For the text-containing cell, return its midpoint in [X, Y] coordinate format. 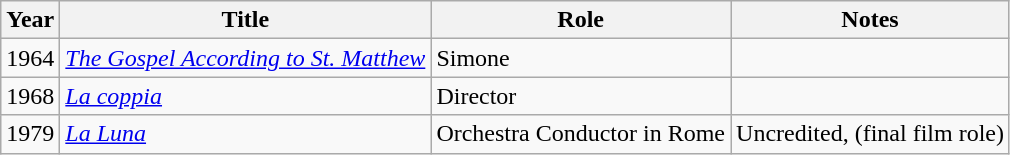
1979 [30, 134]
Year [30, 20]
Notes [870, 20]
1968 [30, 96]
1964 [30, 58]
Orchestra Conductor in Rome [581, 134]
Uncredited, (final film role) [870, 134]
Title [246, 20]
Role [581, 20]
Simone [581, 58]
La coppia [246, 96]
The Gospel According to St. Matthew [246, 58]
Director [581, 96]
La Luna [246, 134]
